Find where the given text appears and provide that cell's center as (x, y) coordinate. 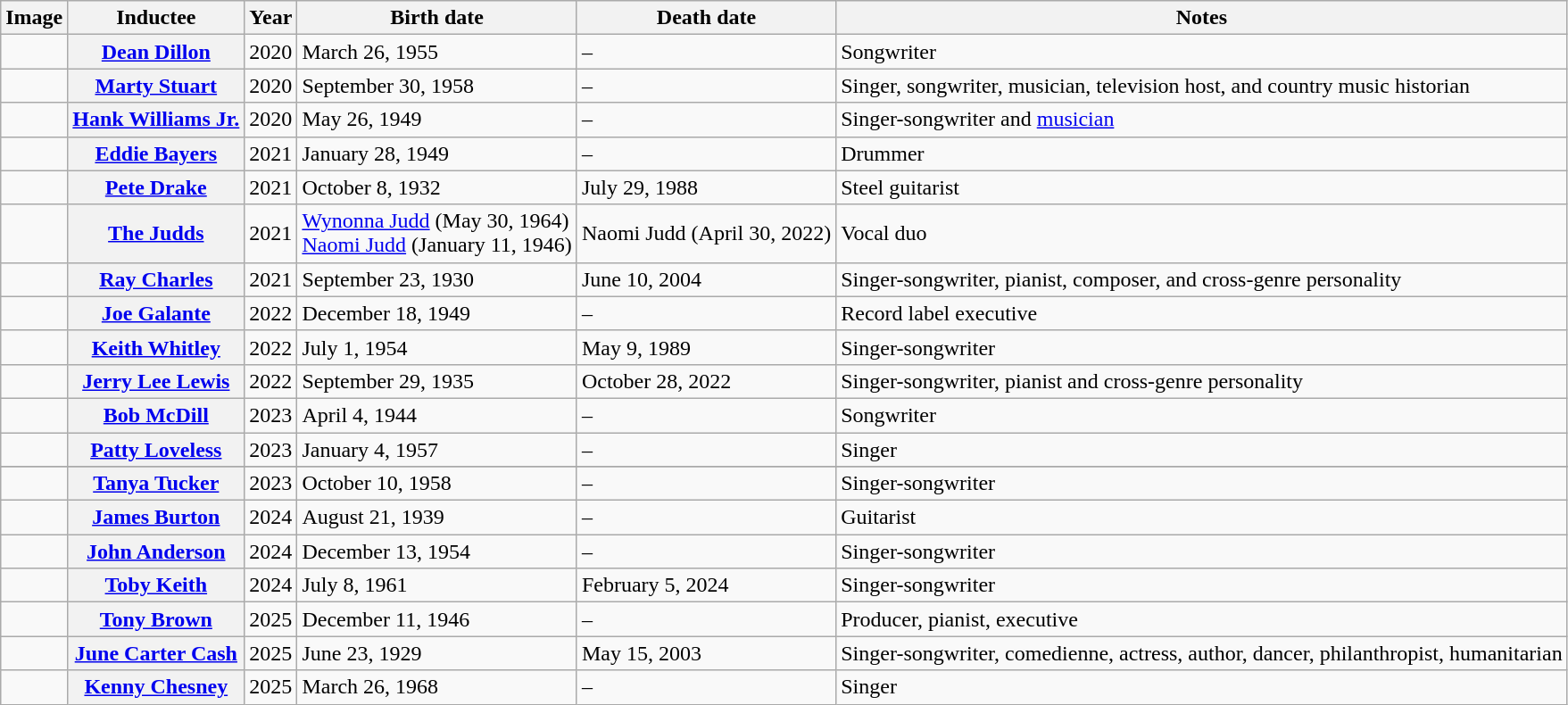
June 10, 2004 (706, 279)
Producer, pianist, executive (1201, 619)
May 15, 2003 (706, 653)
January 4, 1957 (437, 449)
Inductee (156, 18)
Notes (1201, 18)
The Judds (156, 234)
May 26, 1949 (437, 120)
Record label executive (1201, 313)
July 29, 1988 (706, 187)
Image (34, 18)
Jerry Lee Lewis (156, 381)
Toby Keith (156, 585)
October 28, 2022 (706, 381)
July 8, 1961 (437, 585)
Tanya Tucker (156, 484)
March 26, 1968 (437, 687)
August 21, 1939 (437, 518)
May 9, 1989 (706, 347)
September 30, 1958 (437, 86)
July 1, 1954 (437, 347)
Pete Drake (156, 187)
Kenny Chesney (156, 687)
Singer-songwriter, comedienne, actress, author, dancer, philanthropist, humanitarian (1201, 653)
Birth date (437, 18)
Steel guitarist (1201, 187)
June Carter Cash (156, 653)
Eddie Bayers (156, 153)
Ray Charles (156, 279)
Keith Whitley (156, 347)
Dean Dillon (156, 52)
October 10, 1958 (437, 484)
Vocal duo (1201, 234)
John Anderson (156, 552)
Singer, songwriter, musician, television host, and country music historian (1201, 86)
September 23, 1930 (437, 279)
April 4, 1944 (437, 415)
Patty Loveless (156, 449)
December 11, 1946 (437, 619)
Joe Galante (156, 313)
Wynonna Judd (May 30, 1964) Naomi Judd (January 11, 1946) (437, 234)
Marty Stuart (156, 86)
January 28, 1949 (437, 153)
December 18, 1949 (437, 313)
June 23, 1929 (437, 653)
December 13, 1954 (437, 552)
Bob McDill (156, 415)
Singer-songwriter and musician (1201, 120)
September 29, 1935 (437, 381)
Tony Brown (156, 619)
Death date (706, 18)
Singer-songwriter, pianist and cross-genre personality (1201, 381)
Guitarist (1201, 518)
October 8, 1932 (437, 187)
Hank Williams Jr. (156, 120)
Year (271, 18)
Drummer (1201, 153)
James Burton (156, 518)
Singer-songwriter, pianist, composer, and cross-genre personality (1201, 279)
February 5, 2024 (706, 585)
Naomi Judd (April 30, 2022) (706, 234)
March 26, 1955 (437, 52)
